Output the (X, Y) coordinate of the center of the cell containing the given text.  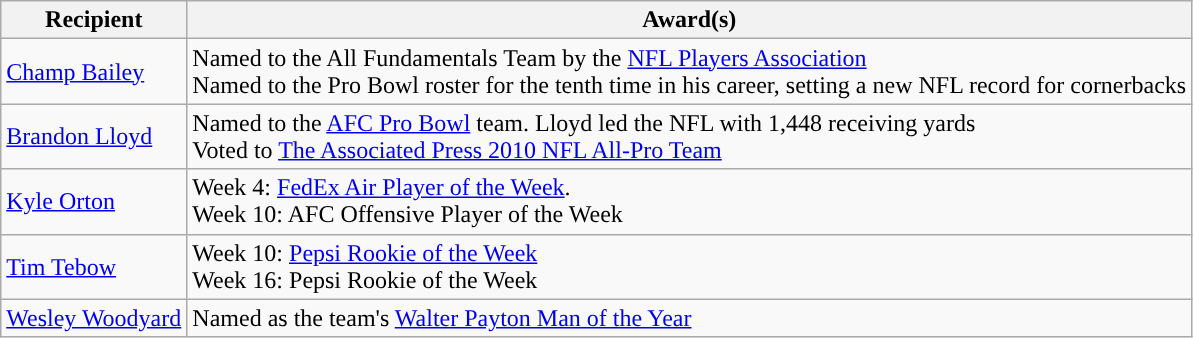
Named to the AFC Pro Bowl team. Lloyd led the NFL with 1,448 receiving yardsVoted to The Associated Press 2010 NFL All-Pro Team (690, 136)
Week 10: Pepsi Rookie of the WeekWeek 16: Pepsi Rookie of the Week (690, 266)
Recipient (94, 20)
Brandon Lloyd (94, 136)
Tim Tebow (94, 266)
Champ Bailey (94, 72)
Kyle Orton (94, 202)
Week 4: FedEx Air Player of the Week.Week 10: AFC Offensive Player of the Week (690, 202)
Named as the team's Walter Payton Man of the Year (690, 318)
Award(s) (690, 20)
Wesley Woodyard (94, 318)
